Find where the given text appears and provide that cell's center as [X, Y] coordinate. 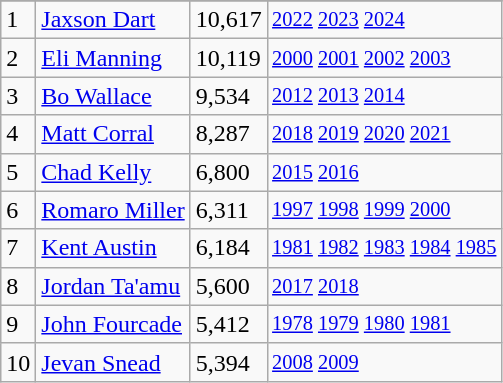
2008 2009 [384, 362]
8,287 [228, 134]
2012 2013 2014 [384, 96]
5 [18, 172]
4 [18, 134]
1981 1982 1983 1984 1985 [384, 248]
7 [18, 248]
Chad Kelly [113, 172]
10,119 [228, 58]
3 [18, 96]
2017 2018 [384, 286]
5,394 [228, 362]
6 [18, 210]
2000 2001 2002 2003 [384, 58]
Jordan Ta'amu [113, 286]
Matt Corral [113, 134]
1978 1979 1980 1981 [384, 324]
9 [18, 324]
Kent Austin [113, 248]
John Fourcade [113, 324]
8 [18, 286]
Jaxson Dart [113, 20]
2 [18, 58]
Eli Manning [113, 58]
6,311 [228, 210]
10 [18, 362]
6,184 [228, 248]
Jevan Snead [113, 362]
2015 2016 [384, 172]
9,534 [228, 96]
2022 2023 2024 [384, 20]
6,800 [228, 172]
1 [18, 20]
5,600 [228, 286]
1997 1998 1999 2000 [384, 210]
10,617 [228, 20]
2018 2019 2020 2021 [384, 134]
Bo Wallace [113, 96]
5,412 [228, 324]
Romaro Miller [113, 210]
